Pinpoint the cell where the given text exists, returning its [X, Y] midpoint coordinate. 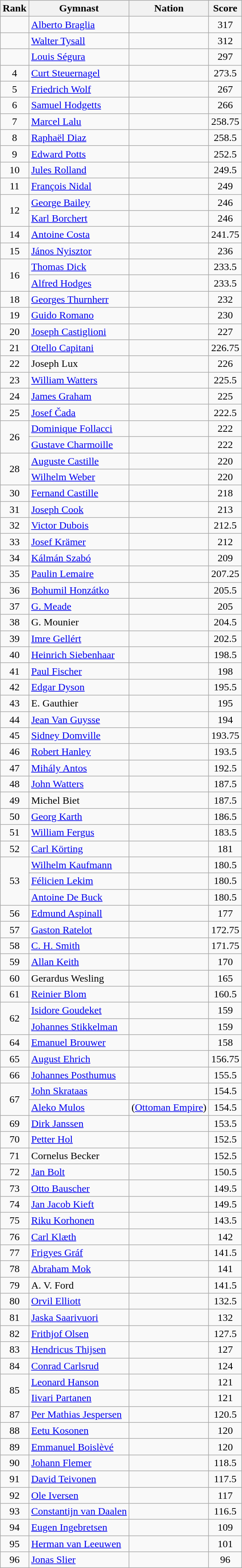
34 [14, 558]
Félicien Lekim [79, 881]
57 [14, 929]
32 [14, 526]
Wilhelm Weber [79, 477]
202.5 [225, 639]
241.75 [225, 235]
Nation [169, 8]
Petter Hol [79, 1140]
C. H. Smith [79, 946]
Ole Iversen [79, 1495]
230 [225, 315]
273.5 [225, 73]
Friedrich Wolf [79, 89]
78 [14, 1269]
69 [14, 1123]
127 [225, 1350]
39 [14, 639]
192.5 [225, 768]
198 [225, 671]
85 [14, 1390]
58 [14, 946]
Auguste Castille [79, 461]
Riku Korhonen [79, 1220]
Edmund Aspinall [79, 913]
Frithjof Olsen [79, 1334]
93 [14, 1512]
Emanuel Brouwer [79, 1043]
181 [225, 849]
David Teivonen [79, 1479]
Heinrich Siebenhaar [79, 655]
10 [14, 170]
Joseph Cook [79, 510]
4 [14, 73]
132 [225, 1317]
John Watters [79, 784]
73 [14, 1188]
64 [14, 1043]
Johannes Stikkelman [79, 1027]
48 [14, 784]
40 [14, 655]
80 [14, 1301]
42 [14, 687]
Josef Čada [79, 412]
John Skrataas [79, 1091]
Jaska Saarivuori [79, 1317]
(Ottoman Empire) [169, 1107]
Eugen Ingebretsen [79, 1528]
23 [14, 380]
120.5 [225, 1414]
312 [225, 41]
49 [14, 800]
91 [14, 1479]
August Ehrich [79, 1059]
22 [14, 364]
118.5 [225, 1463]
117 [225, 1495]
Reinier Blom [79, 994]
Jan Jacob Kieft [79, 1204]
205 [225, 606]
156.75 [225, 1059]
James Graham [79, 396]
56 [14, 913]
43 [14, 703]
Otello Capitani [79, 348]
Jonas Slier [79, 1560]
38 [14, 622]
225.5 [225, 380]
89 [14, 1447]
Sidney Domville [79, 736]
267 [225, 89]
Abraham Mok [79, 1269]
Marcel Lalu [79, 121]
Frigyes Gráf [79, 1253]
195.5 [225, 687]
77 [14, 1253]
7 [14, 121]
218 [225, 493]
8 [14, 138]
Gerardus Wesling [79, 978]
Michel Biet [79, 800]
195 [225, 703]
150.5 [225, 1172]
79 [14, 1285]
Emmanuel Boislèvé [79, 1447]
Paul Fischer [79, 671]
33 [14, 542]
177 [225, 913]
160.5 [225, 994]
Gustave Charmoille [79, 445]
28 [14, 469]
Raphaël Diaz [79, 138]
Robert Hanley [79, 752]
15 [14, 251]
Paulin Lemaire [79, 574]
Kálmán Szabó [79, 558]
95 [14, 1544]
János Nyisztor [79, 251]
Johannes Posthumus [79, 1075]
35 [14, 574]
Isidore Goudeket [79, 1011]
209 [225, 558]
124 [225, 1366]
Mihály Antos [79, 768]
170 [225, 962]
186.5 [225, 816]
Jan Bolt [79, 1172]
153.5 [225, 1123]
François Nidal [79, 186]
14 [14, 235]
Wilhelm Kaufmann [79, 865]
72 [14, 1172]
A. V. Ford [79, 1285]
Bohumil Honzátko [79, 590]
83 [14, 1350]
236 [225, 251]
258.75 [225, 121]
52 [14, 849]
222.5 [225, 412]
194 [225, 720]
Rank [14, 8]
Karl Borchert [79, 219]
90 [14, 1463]
Otto Bauscher [79, 1188]
158 [225, 1043]
101 [225, 1544]
117.5 [225, 1479]
47 [14, 768]
Aleko Mulos [79, 1107]
50 [14, 816]
Carl Körting [79, 849]
317 [225, 25]
37 [14, 606]
9 [14, 154]
Carl Klæth [79, 1237]
31 [14, 510]
60 [14, 978]
Guido Romano [79, 315]
Alfred Hodges [79, 283]
Edgar Dyson [79, 687]
Johann Flemer [79, 1463]
Georges Thurnherr [79, 299]
Alberto Braglia [79, 25]
226.75 [225, 348]
16 [14, 275]
75 [14, 1220]
Dirk Janssen [79, 1123]
Joseph Lux [79, 364]
Cornelus Becker [79, 1156]
Georg Karth [79, 816]
Fernand Castille [79, 493]
70 [14, 1140]
232 [225, 299]
213 [225, 510]
51 [14, 833]
Samuel Hodgetts [79, 105]
Jean Van Guysse [79, 720]
18 [14, 299]
61 [14, 994]
165 [225, 978]
Score [225, 8]
212 [225, 542]
46 [14, 752]
172.75 [225, 929]
Victor Dubois [79, 526]
Joseph Castiglioni [79, 332]
132.5 [225, 1301]
11 [14, 186]
45 [14, 736]
Gaston Ratelot [79, 929]
142 [225, 1237]
62 [14, 1019]
5 [14, 89]
Leonard Hanson [79, 1382]
82 [14, 1334]
249.5 [225, 170]
227 [225, 332]
Josef Krämer [79, 542]
59 [14, 962]
Antoine De Buck [79, 897]
12 [14, 211]
143.5 [225, 1220]
William Watters [79, 380]
297 [225, 57]
19 [14, 315]
66 [14, 1075]
127.5 [225, 1334]
141 [225, 1269]
Conrad Carlsrud [79, 1366]
Herman van Leeuwen [79, 1544]
207.25 [225, 574]
92 [14, 1495]
249 [225, 186]
193.5 [225, 752]
225 [225, 396]
E. Gauthier [79, 703]
258.5 [225, 138]
21 [14, 348]
Antoine Costa [79, 235]
53 [14, 881]
Louis Ségura [79, 57]
George Bailey [79, 203]
Orvil Elliott [79, 1301]
Curt Steuernagel [79, 73]
William Fergus [79, 833]
65 [14, 1059]
Gymnast [79, 8]
252.5 [225, 154]
G. Mounier [79, 622]
36 [14, 590]
71 [14, 1156]
Dominique Follacci [79, 428]
171.75 [225, 946]
20 [14, 332]
84 [14, 1366]
41 [14, 671]
81 [14, 1317]
88 [14, 1430]
Per Mathias Jespersen [79, 1414]
76 [14, 1237]
116.5 [225, 1512]
6 [14, 105]
67 [14, 1099]
Walter Tysall [79, 41]
155.5 [225, 1075]
Constantijn van Daalen [79, 1512]
25 [14, 412]
Hendricus Thijsen [79, 1350]
44 [14, 720]
266 [225, 105]
26 [14, 436]
94 [14, 1528]
183.5 [225, 833]
Edward Potts [79, 154]
226 [225, 364]
193.75 [225, 736]
Allan Keith [79, 962]
Iivari Partanen [79, 1398]
Imre Gellért [79, 639]
G. Meade [79, 606]
87 [14, 1414]
109 [225, 1528]
Eetu Kosonen [79, 1430]
205.5 [225, 590]
30 [14, 493]
Thomas Dick [79, 267]
74 [14, 1204]
212.5 [225, 526]
24 [14, 396]
Jules Rolland [79, 170]
198.5 [225, 655]
204.5 [225, 622]
